Return (x, y) of the center of cell containing provided text 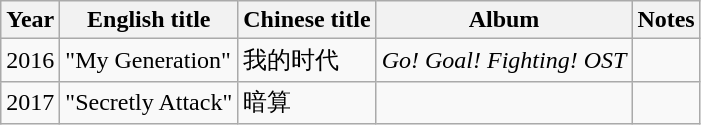
Album (504, 20)
"Secretly Attack" (149, 102)
2017 (30, 102)
Chinese title (307, 20)
暗算 (307, 102)
English title (149, 20)
我的时代 (307, 60)
Notes (666, 20)
Year (30, 20)
"My Generation" (149, 60)
2016 (30, 60)
Go! Goal! Fighting! OST (504, 60)
